Identify which cell holds the provided text, then report its (X, Y) central coordinate. 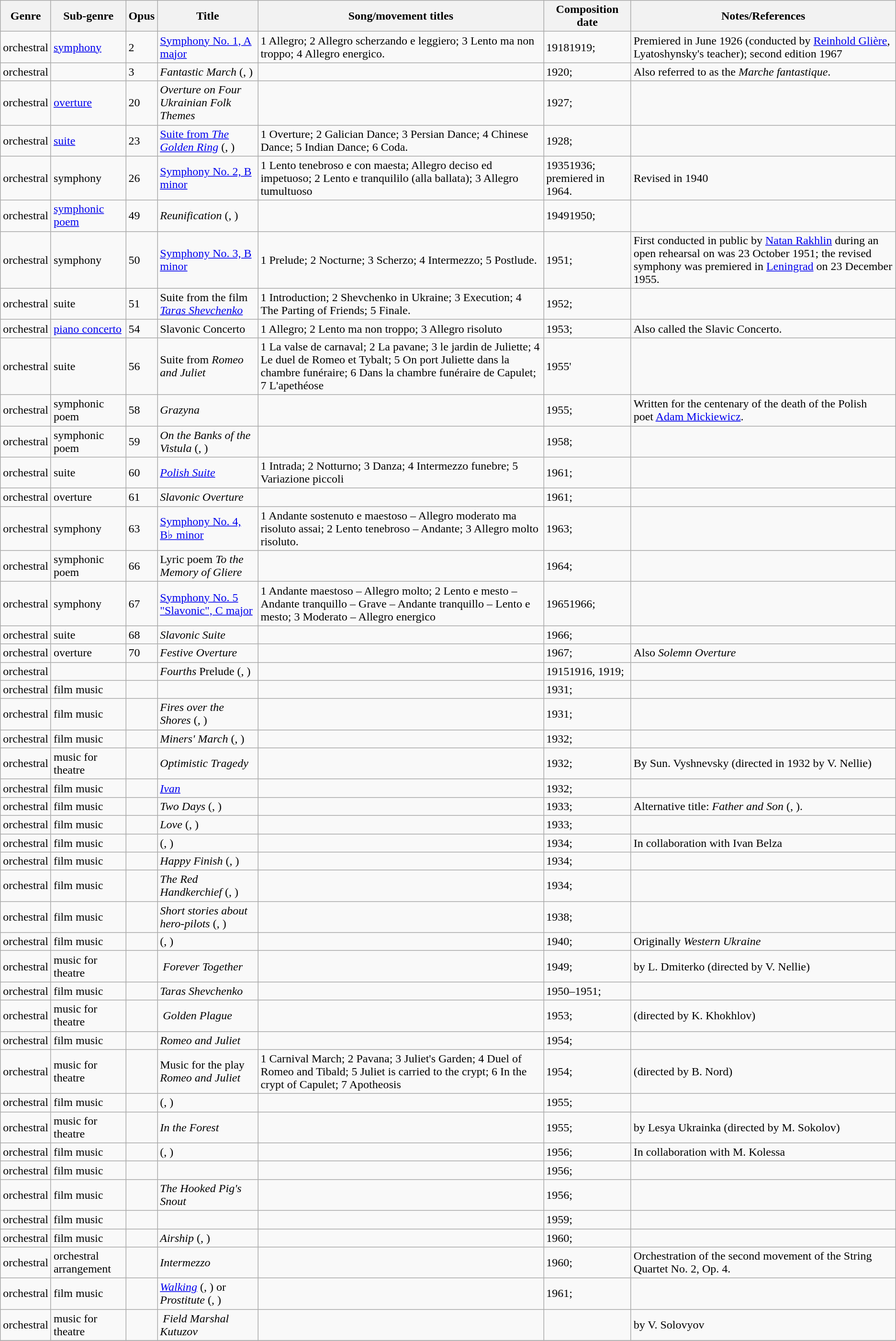
Airship (, ) (208, 1238)
58 (142, 410)
Symphony No. 5 "Slavonic", C major (208, 604)
by Lesya Ukrainka (directed by M. Sokolov) (763, 1127)
(directed by K. Khokhlov) (763, 1016)
66 (142, 566)
1967; (587, 653)
1 Carnival March; 2 Pavana; 3 Juliet's Garden; 4 Duel of Romeo and Tibald; 5 Juliet is carried to the crypt; 6 In the crypt of Capulet; 7 Apotheosis (401, 1071)
1927; (587, 103)
Premiered in June 1926 (conducted by Reinhold Glière, Lyatoshynsky's teacher); second edition 1967 (763, 47)
The Hooked Pig's Snout (208, 1195)
Reunification (, ) (208, 215)
Optimistic Tragedy (208, 763)
In collaboration with M. Kolessa (763, 1152)
by L. Dmiterko (directed by V. Nellie) (763, 966)
19151916, 1919; (587, 671)
1 Allegro; 2 Allegro scherzando e leggiero; 3 Lento ma non troppo; 4 Allegro energico. (401, 47)
1940; (587, 942)
Grazyna (208, 410)
Composition date (587, 16)
Opus (142, 16)
61 (142, 497)
2 (142, 47)
1 Lento tenebroso e con maesta; Allegro deciso ed impetuoso; 2 Lento e tranquililo (alla ballata); 3 Allegro tumultuoso (401, 178)
Love (, ) (208, 824)
In the Forest (208, 1127)
1 Andante sostenuto e maestoso – Allegro moderato ma risoluto assai; 2 Lento tenebroso – Andante; 3 Allegro molto risoluto. (401, 529)
1928; (587, 141)
Also called the Slavic Concerto. (763, 328)
1952; (587, 304)
19351936; premiered in 1964. (587, 178)
Festive Overture (208, 653)
1938; (587, 917)
Field Marshal Kutuzov (208, 1325)
Title (208, 16)
(directed by B. Nord) (763, 1071)
Suite from the film Taras Shevchenko (208, 304)
1920; (587, 72)
Walking (, ) or Prostitute (, ) (208, 1294)
1 Introduction; 2 Shevchenko in Ukraine; 3 Execution; 4 The Parting of Friends; 5 Finale. (401, 304)
Romeo and Juliet (208, 1040)
51 (142, 304)
Also referred to as the Marche fantastique. (763, 72)
1 Intrada; 2 Notturno; 3 Danza; 4 Intermezzo funebre; 5 Variazione piccoli (401, 473)
Music for the play Romeo and Juliet (208, 1071)
Fourths Prelude (, ) (208, 671)
1 Allegro; 2 Lento ma non troppo; 3 Allegro risoluto (401, 328)
1958; (587, 441)
Notes/References (763, 16)
1966; (587, 635)
68 (142, 635)
Symphony No. 3, B minor (208, 259)
Ivan (208, 788)
60 (142, 473)
1949; (587, 966)
Song/movement titles (401, 16)
Symphony No. 2, B minor (208, 178)
Golden Plague (208, 1016)
20 (142, 103)
By Sun. Vyshnevsky (directed in 1932 by V. Nellie) (763, 763)
orchestral arrangement (88, 1263)
54 (142, 328)
Suite from Romeo and Juliet (208, 366)
Revised in 1940 (763, 178)
1950–1951; (587, 991)
Two Days (, ) (208, 806)
Slavonic Overture (208, 497)
Miners' March (, ) (208, 739)
piano concerto (88, 328)
Lyric poem To the Memory of Gliere (208, 566)
67 (142, 604)
56 (142, 366)
Sub-genre (88, 16)
49 (142, 215)
59 (142, 441)
In collaboration with Ivan Belza (763, 843)
Originally Western Ukraine (763, 942)
1 Andante maestoso – Allegro molto; 2 Lento e mesto – Andante tranquillo – Grave – Andante tranquillo – Lento e mesto; 3 Moderato – Allegro energico (401, 604)
Genre (26, 16)
Symphony No. 1, A major (208, 47)
63 (142, 529)
Orchestration of the second movement of the String Quartet No. 2, Op. 4. (763, 1263)
Intermezzo (208, 1263)
The Red Handkerchief (, ) (208, 886)
23 (142, 141)
Written for the centenary of the death of the Polish poet Adam Mickiewicz. (763, 410)
Alternative title: Father and Son (, ). (763, 806)
19651966; (587, 604)
Short stories about hero-pilots (, ) (208, 917)
Suite from The Golden Ring (, ) (208, 141)
Forever Together (208, 966)
50 (142, 259)
1 Prelude; 2 Nocturne; 3 Scherzo; 4 Intermezzo; 5 Postlude. (401, 259)
Slavonic Suite (208, 635)
Taras Shevchenko (208, 991)
Polish Suite (208, 473)
Slavonic Concerto (208, 328)
Happy Finish (, ) (208, 861)
by V. Solovyov (763, 1325)
19491950; (587, 215)
1 Overture; 2 Galician Dance; 3 Persian Dance; 4 Chinese Dance; 5 Indian Dance; 6 Coda. (401, 141)
Symphony No. 4, B♭ minor (208, 529)
70 (142, 653)
On the Banks of the Vistula (, ) (208, 441)
3 (142, 72)
26 (142, 178)
Fires over the Shores (, ) (208, 714)
1964; (587, 566)
1963; (587, 529)
19181919; (587, 47)
Overture on Four Ukrainian Folk Themes (208, 103)
1951; (587, 259)
1959; (587, 1219)
1955' (587, 366)
Also Solemn Overture (763, 653)
Fantastic March (, ) (208, 72)
